Extract the [x, y] coordinate from the center of the cell holding the provided text.  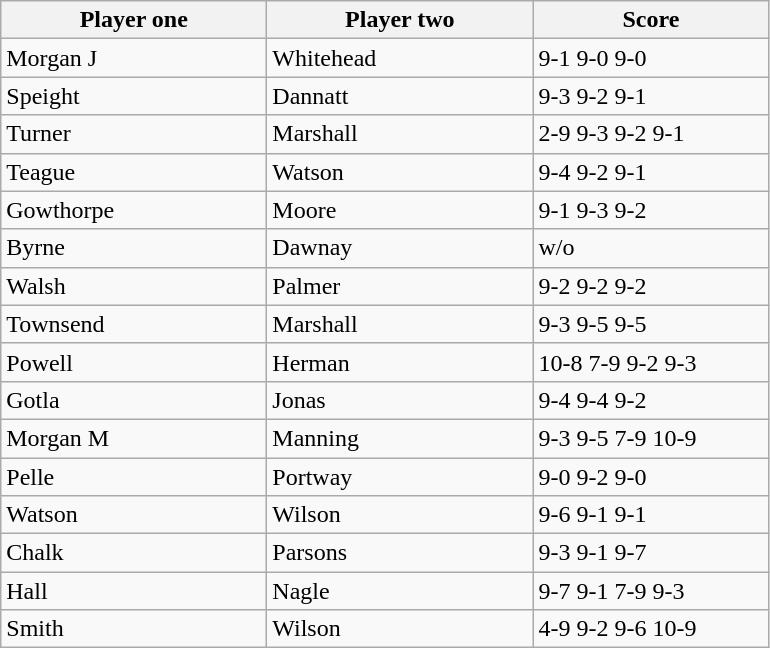
9-6 9-1 9-1 [651, 515]
10-8 7-9 9-2 9-3 [651, 362]
Morgan M [134, 438]
9-3 9-5 7-9 10-9 [651, 438]
Player two [400, 20]
Smith [134, 629]
9-1 9-0 9-0 [651, 58]
2-9 9-3 9-2 9-1 [651, 134]
Whitehead [400, 58]
9-2 9-2 9-2 [651, 286]
Dawnay [400, 248]
Portway [400, 477]
Gotla [134, 400]
Powell [134, 362]
Byrne [134, 248]
Nagle [400, 591]
Turner [134, 134]
Chalk [134, 553]
Jonas [400, 400]
Townsend [134, 324]
9-3 9-2 9-1 [651, 96]
Hall [134, 591]
9-4 9-4 9-2 [651, 400]
Manning [400, 438]
9-3 9-1 9-7 [651, 553]
Teague [134, 172]
9-1 9-3 9-2 [651, 210]
9-0 9-2 9-0 [651, 477]
Score [651, 20]
9-4 9-2 9-1 [651, 172]
Herman [400, 362]
Dannatt [400, 96]
9-7 9-1 7-9 9-3 [651, 591]
Parsons [400, 553]
Palmer [400, 286]
Morgan J [134, 58]
9-3 9-5 9-5 [651, 324]
Player one [134, 20]
4-9 9-2 9-6 10-9 [651, 629]
Gowthorpe [134, 210]
w/o [651, 248]
Speight [134, 96]
Walsh [134, 286]
Moore [400, 210]
Pelle [134, 477]
